Return (X, Y) of the center of cell containing provided text 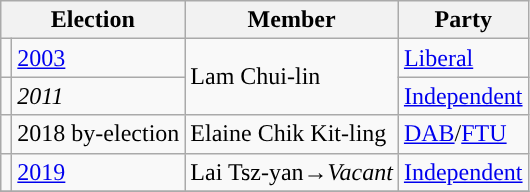
Lai Tsz-yan→Vacant (292, 172)
2003 (98, 58)
Election (93, 20)
Elaine Chik Kit-ling (292, 134)
Party (463, 20)
2018 by-election (98, 134)
DAB/FTU (463, 134)
Lam Chui-lin (292, 77)
Member (292, 20)
2019 (98, 172)
2011 (98, 96)
Liberal (463, 58)
